Provide the (X, Y) coordinate of the cell's center where the given text is located.  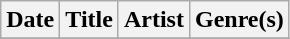
Title (90, 20)
Genre(s) (239, 20)
Date (30, 20)
Artist (154, 20)
